Identify which cell holds the provided text, then report its [x, y] central coordinate. 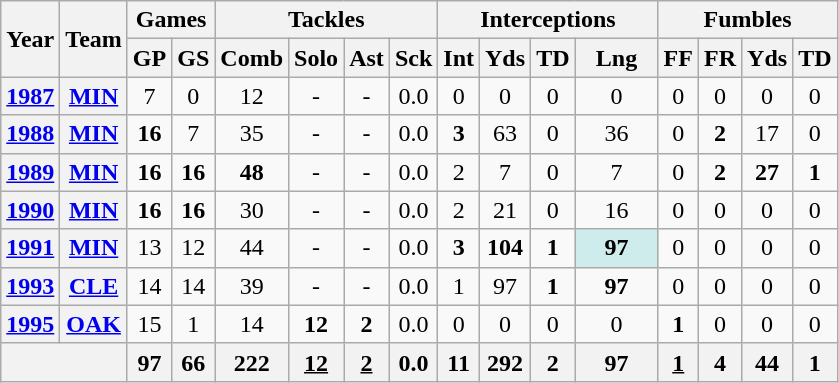
GS [194, 58]
4 [720, 362]
FF [678, 58]
1991 [30, 248]
Lng [616, 58]
11 [459, 362]
1993 [30, 286]
1995 [30, 324]
Year [30, 39]
1990 [30, 210]
CLE [94, 286]
63 [506, 134]
21 [506, 210]
39 [252, 286]
27 [768, 172]
104 [506, 248]
Ast [367, 58]
1989 [30, 172]
Fumbles [748, 20]
Games [170, 20]
Solo [316, 58]
Sck [413, 58]
FR [720, 58]
Int [459, 58]
30 [252, 210]
Interceptions [548, 20]
36 [616, 134]
1988 [30, 134]
GP [149, 58]
222 [252, 362]
17 [768, 134]
Comb [252, 58]
Tackles [326, 20]
OAK [94, 324]
35 [252, 134]
13 [149, 248]
Team [94, 39]
15 [149, 324]
1987 [30, 96]
292 [506, 362]
48 [252, 172]
66 [194, 362]
